For the text-containing cell, return its midpoint in (X, Y) coordinate format. 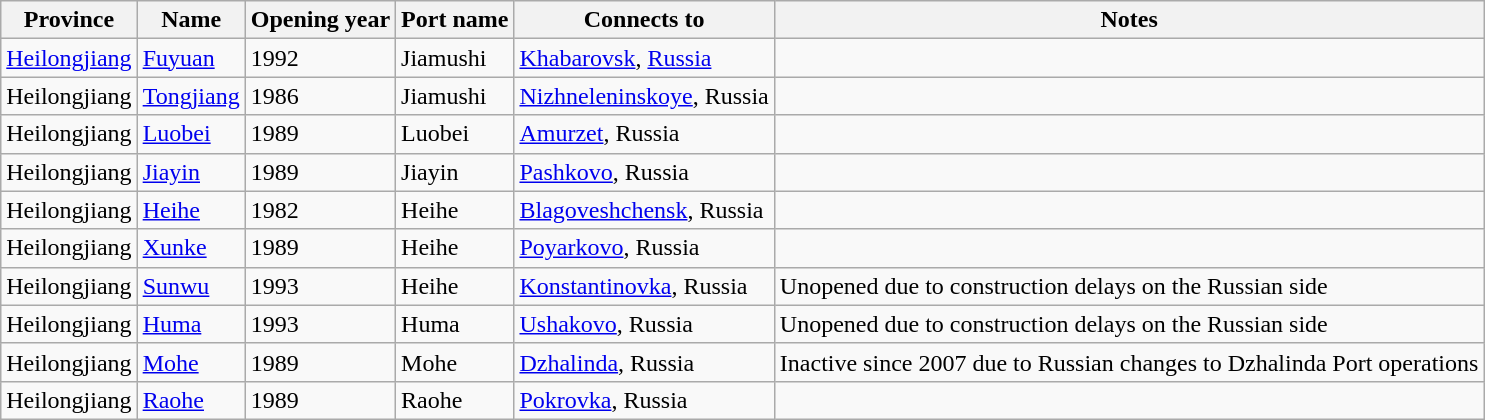
Konstantinovka, Russia (644, 286)
Tongjiang (191, 96)
Ushakovo, Russia (644, 324)
Xunke (191, 248)
1986 (320, 96)
Name (191, 20)
Connects to (644, 20)
Inactive since 2007 due to Russian changes to Dzhalinda Port operations (1129, 362)
Fuyuan (191, 58)
Poyarkovo, Russia (644, 248)
Blagoveshchensk, Russia (644, 210)
Opening year (320, 20)
Pokrovka, Russia (644, 400)
Khabarovsk, Russia (644, 58)
Sunwu (191, 286)
Port name (455, 20)
Amurzet, Russia (644, 134)
Province (69, 20)
Dzhalinda, Russia (644, 362)
Pashkovo, Russia (644, 172)
Nizhneleninskoye, Russia (644, 96)
Notes (1129, 20)
1992 (320, 58)
1982 (320, 210)
